Extract the (X, Y) coordinate from the center of the cell holding the provided text.  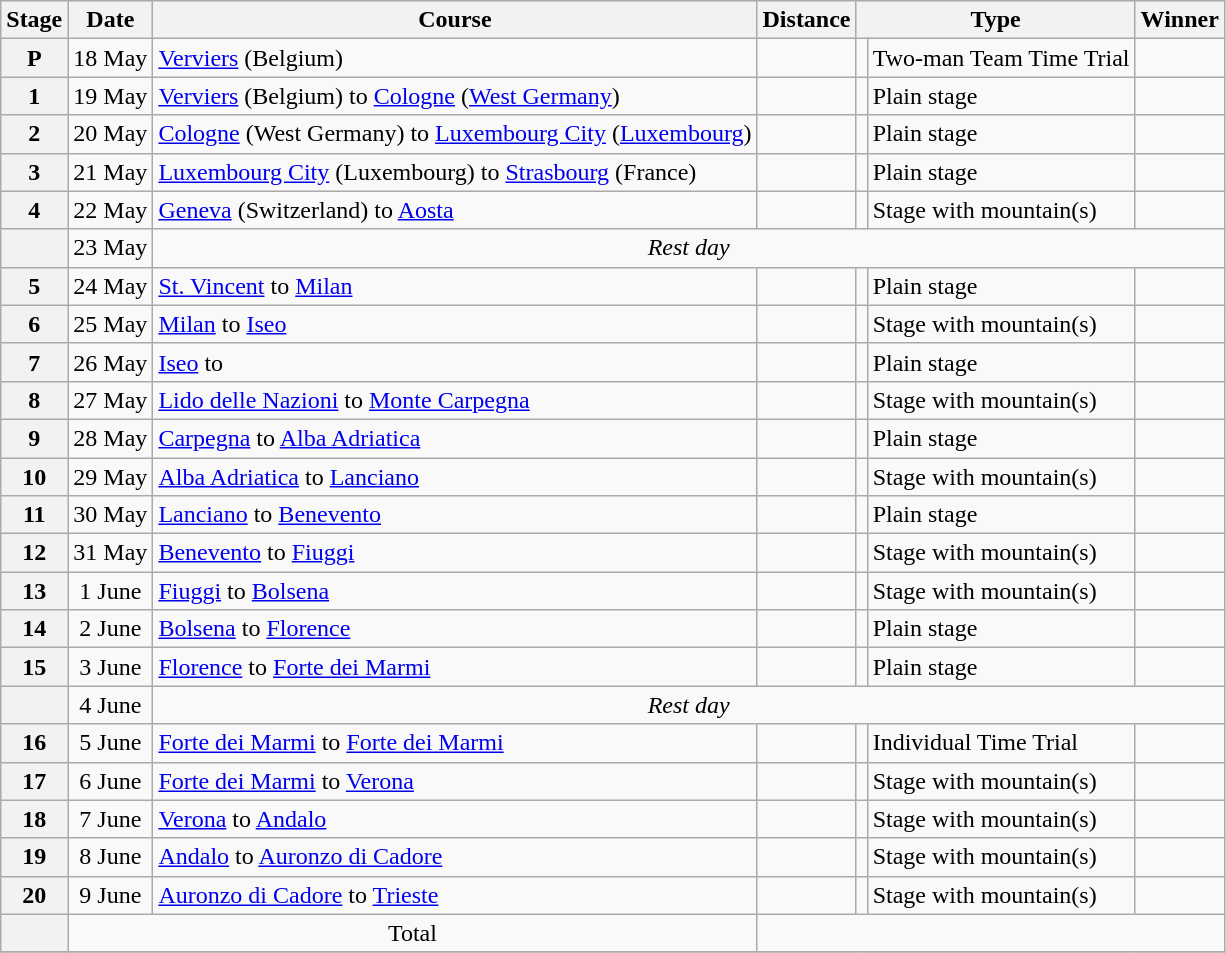
8 (34, 400)
6 June (110, 781)
Individual Time Trial (1001, 743)
17 (34, 781)
5 June (110, 743)
Total (412, 933)
Forte dei Marmi to Forte dei Marmi (455, 743)
Milan to Iseo (455, 324)
Luxembourg City (Luxembourg) to Strasbourg (France) (455, 172)
1 (34, 96)
Stage (34, 20)
Forte dei Marmi to Verona (455, 781)
28 May (110, 438)
Course (455, 20)
1 June (110, 591)
22 May (110, 210)
7 (34, 362)
4 (34, 210)
Lido delle Nazioni to Monte Carpegna (455, 400)
Benevento to Fiuggi (455, 553)
11 (34, 515)
St. Vincent to Milan (455, 286)
Two-man Team Time Trial (1001, 58)
Verviers (Belgium) (455, 58)
Iseo to (455, 362)
25 May (110, 324)
18 May (110, 58)
9 (34, 438)
23 May (110, 248)
29 May (110, 477)
4 June (110, 705)
Carpegna to Alba Adriatica (455, 438)
5 (34, 286)
27 May (110, 400)
Alba Adriatica to Lanciano (455, 477)
6 (34, 324)
2 (34, 134)
Auronzo di Cadore to Trieste (455, 895)
8 June (110, 857)
10 (34, 477)
18 (34, 819)
12 (34, 553)
Florence to Forte dei Marmi (455, 667)
26 May (110, 362)
Andalo to Auronzo di Cadore (455, 857)
Verviers (Belgium) to Cologne (West Germany) (455, 96)
9 June (110, 895)
Type (996, 20)
7 June (110, 819)
Lanciano to Benevento (455, 515)
Cologne (West Germany) to Luxembourg City (Luxembourg) (455, 134)
3 (34, 172)
Bolsena to Florence (455, 629)
Verona to Andalo (455, 819)
Fiuggi to Bolsena (455, 591)
Date (110, 20)
2 June (110, 629)
16 (34, 743)
13 (34, 591)
Winner (1180, 20)
24 May (110, 286)
3 June (110, 667)
15 (34, 667)
21 May (110, 172)
P (34, 58)
31 May (110, 553)
20 May (110, 134)
30 May (110, 515)
20 (34, 895)
19 (34, 857)
Geneva (Switzerland) to Aosta (455, 210)
Distance (806, 20)
19 May (110, 96)
14 (34, 629)
